Search for the cell housing the specified text and yield its [X, Y] center coordinate. 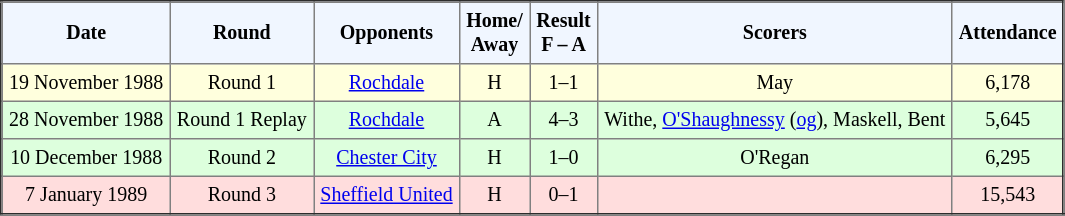
Chester City [387, 158]
4–3 [564, 120]
Home/Away [494, 33]
5,645 [1008, 120]
Withe, O'Shaughnessy (og), Maskell, Bent [776, 120]
15,543 [1008, 195]
Opponents [387, 33]
Date [86, 33]
28 November 1988 [86, 120]
A [494, 120]
Round 1 Replay [242, 120]
Attendance [1008, 33]
Sheffield United [387, 195]
6,178 [1008, 83]
0–1 [564, 195]
1–0 [564, 158]
May [776, 83]
Scorers [776, 33]
Round [242, 33]
6,295 [1008, 158]
Round 3 [242, 195]
10 December 1988 [86, 158]
ResultF – A [564, 33]
7 January 1989 [86, 195]
19 November 1988 [86, 83]
Round 2 [242, 158]
O'Regan [776, 158]
1–1 [564, 83]
Round 1 [242, 83]
